Scan for the cell matching the given text and deliver its [x, y] coordinate at center. 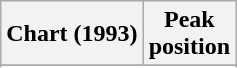
Peakposition [189, 34]
Chart (1993) [72, 34]
